Detect which cell encompasses the target text, then output its [x, y] center coordinate. 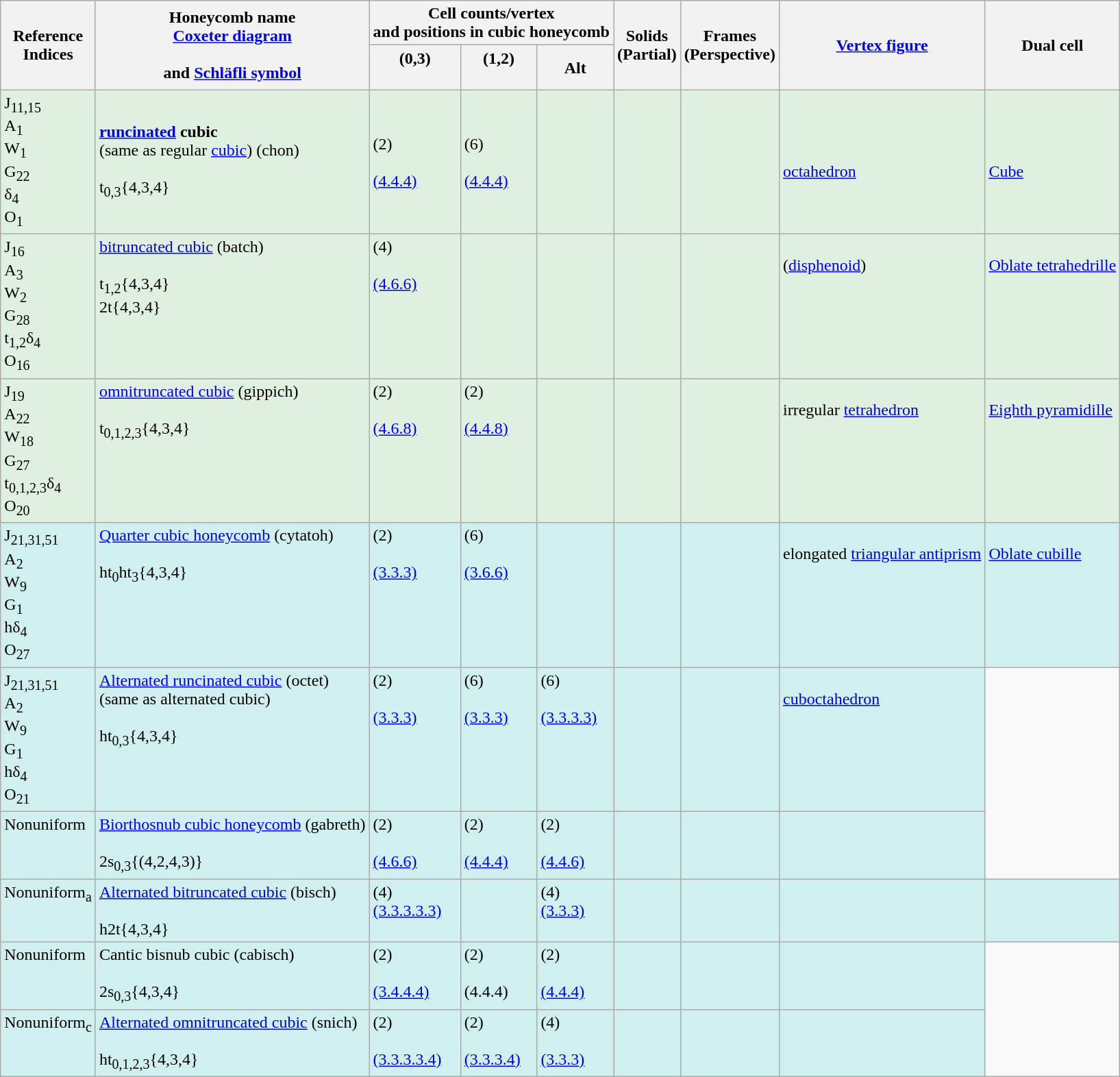
Oblate tetrahedrille [1052, 307]
(2)(3.3.3.4) [499, 1043]
Dual cell [1052, 45]
(1,2) [499, 67]
Frames(Perspective) [730, 45]
Cube [1052, 162]
Cell counts/vertexand positions in cubic honeycomb [491, 23]
Cantic bisnub cubic (cabisch)2s0,3{4,3,4} [232, 976]
octahedron [882, 162]
Alternated bitruncated cubic (bisch)h2t{4,3,4} [232, 911]
(2)(4.4.6) [575, 845]
Biorthosnub cubic honeycomb (gabreth)2s0,3{(4,2,4,3)} [232, 845]
Alternated omnitruncated cubic (snich)ht0,1,2,3{4,3,4} [232, 1043]
Solids(Partial) [647, 45]
Alt [575, 67]
J16A3W2G28t1,2δ4O16 [48, 307]
(2)(3.3.3.3.4) [415, 1043]
Alternated runcinated cubic (octet)(same as alternated cubic)ht0,3{4,3,4} [232, 740]
Oblate cubille [1052, 595]
(6)(4.4.4) [499, 162]
(6)(3.3.3) [499, 740]
(4)(4.6.6) [415, 307]
Eighth pyramidille [1052, 451]
Vertex figure [882, 45]
Nonuniforma [48, 911]
(2)(4.6.6) [415, 845]
irregular tetrahedron [882, 451]
J21,31,51A2W9G1hδ4O27 [48, 595]
(0,3) [415, 67]
Honeycomb nameCoxeter diagramand Schläfli symbol [232, 45]
cuboctahedron [882, 740]
(2)(4.6.8) [415, 451]
(6)(3.6.6) [499, 595]
elongated triangular antiprism [882, 595]
J21,31,51A2W9G1hδ4O21 [48, 740]
(6)(3.3.3.3) [575, 740]
(2)(4.4.8) [499, 451]
(2)(3.4.4.4) [415, 976]
(4)(3.3.3.3.3) [415, 911]
(disphenoid) [882, 307]
J19A22W18G27t0,1,2,3δ4O20 [48, 451]
bitruncated cubic (batch) t1,2{4,3,4}2t{4,3,4} [232, 307]
ReferenceIndices [48, 45]
Nonuniformc [48, 1043]
Quarter cubic honeycomb (cytatoh)ht0ht3{4,3,4} [232, 595]
runcinated cubic(same as regular cubic) (chon)t0,3{4,3,4} [232, 162]
J11,15A1W1G22δ4O1 [48, 162]
omnitruncated cubic (gippich)t0,1,2,3{4,3,4} [232, 451]
